Capture the cell that displays the provided text and extract its [x, y] central coordinate. 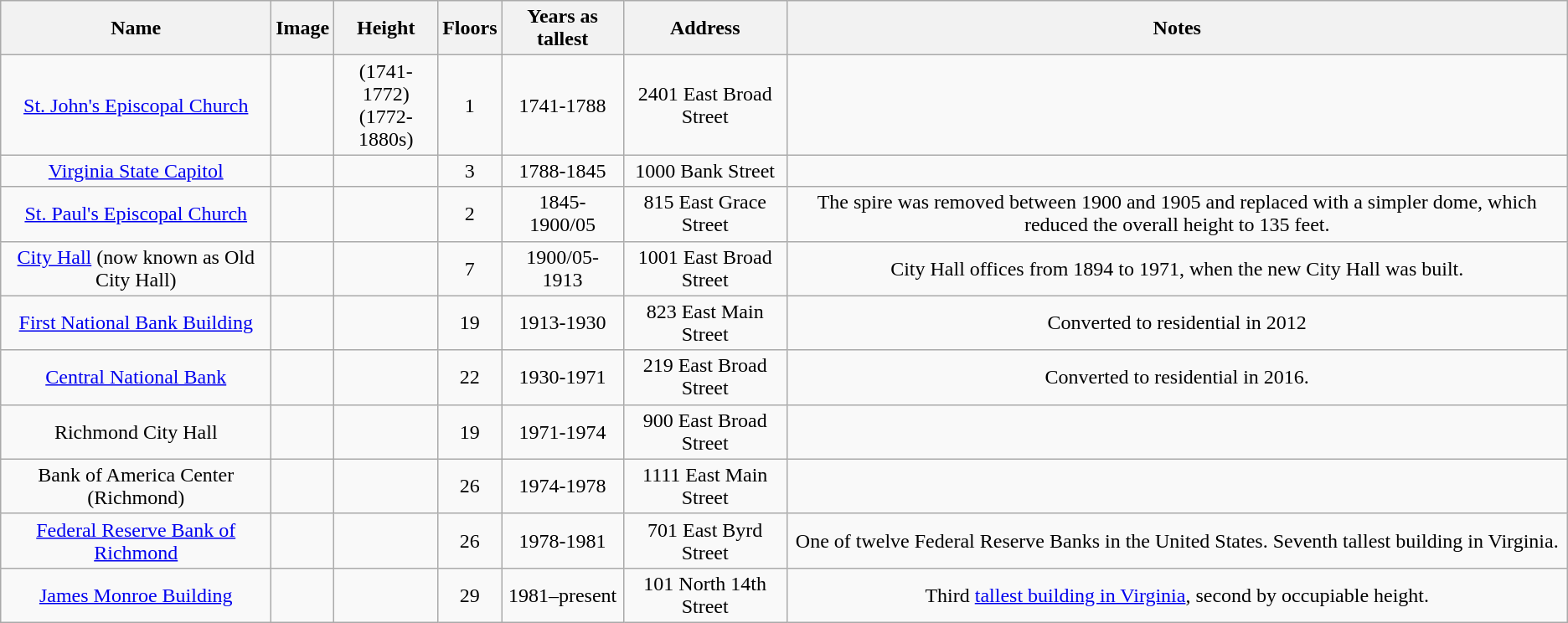
Image [303, 28]
29 [470, 595]
1974-1978 [563, 486]
St. Paul's Episcopal Church [136, 214]
Converted to residential in 2012 [1177, 323]
3 [470, 171]
Notes [1177, 28]
Floors [470, 28]
815 East Grace Street [705, 214]
Height [386, 28]
Name [136, 28]
Virginia State Capitol [136, 171]
1971-1974 [563, 432]
1 [470, 106]
1930-1971 [563, 377]
1001 East Broad Street [705, 268]
1741-1788 [563, 106]
2 [470, 214]
701 East Byrd Street [705, 541]
James Monroe Building [136, 595]
Central National Bank [136, 377]
(1741-1772) (1772-1880s) [386, 106]
1900/05-1913 [563, 268]
1000 Bank Street [705, 171]
City Hall offices from 1894 to 1971, when the new City Hall was built. [1177, 268]
1788-1845 [563, 171]
The spire was removed between 1900 and 1905 and replaced with a simpler dome, which reduced the overall height to 135 feet. [1177, 214]
St. John's Episcopal Church [136, 106]
First National Bank Building [136, 323]
7 [470, 268]
Years as tallest [563, 28]
Federal Reserve Bank of Richmond [136, 541]
1913-1930 [563, 323]
1845-1900/05 [563, 214]
101 North 14th Street [705, 595]
Third tallest building in Virginia, second by occupiable height. [1177, 595]
219 East Broad Street [705, 377]
Richmond City Hall [136, 432]
One of twelve Federal Reserve Banks in the United States. Seventh tallest building in Virginia. [1177, 541]
22 [470, 377]
900 East Broad Street [705, 432]
1981–present [563, 595]
1111 East Main Street [705, 486]
823 East Main Street [705, 323]
2401 East Broad Street [705, 106]
Address [705, 28]
1978-1981 [563, 541]
City Hall (now known as Old City Hall) [136, 268]
Converted to residential in 2016. [1177, 377]
Bank of America Center (Richmond) [136, 486]
